Pinpoint the cell where the given text exists, returning its [X, Y] midpoint coordinate. 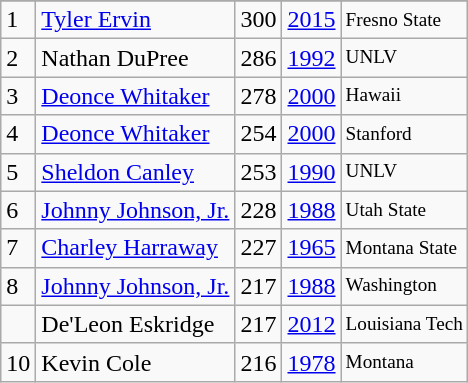
254 [258, 134]
278 [258, 96]
Fresno State [404, 20]
2 [18, 58]
Kevin Cole [136, 362]
227 [258, 248]
Nathan DuPree [136, 58]
4 [18, 134]
Montana [404, 362]
Louisiana Tech [404, 324]
2015 [312, 20]
Sheldon Canley [136, 172]
Stanford [404, 134]
1965 [312, 248]
1990 [312, 172]
228 [258, 210]
Tyler Ervin [136, 20]
10 [18, 362]
Charley Harraway [136, 248]
7 [18, 248]
300 [258, 20]
Montana State [404, 248]
286 [258, 58]
1 [18, 20]
216 [258, 362]
Hawaii [404, 96]
Washington [404, 286]
5 [18, 172]
2012 [312, 324]
8 [18, 286]
De'Leon Eskridge [136, 324]
1992 [312, 58]
Utah State [404, 210]
3 [18, 96]
6 [18, 210]
1978 [312, 362]
253 [258, 172]
